For the text-containing cell, return its midpoint in (X, Y) coordinate format. 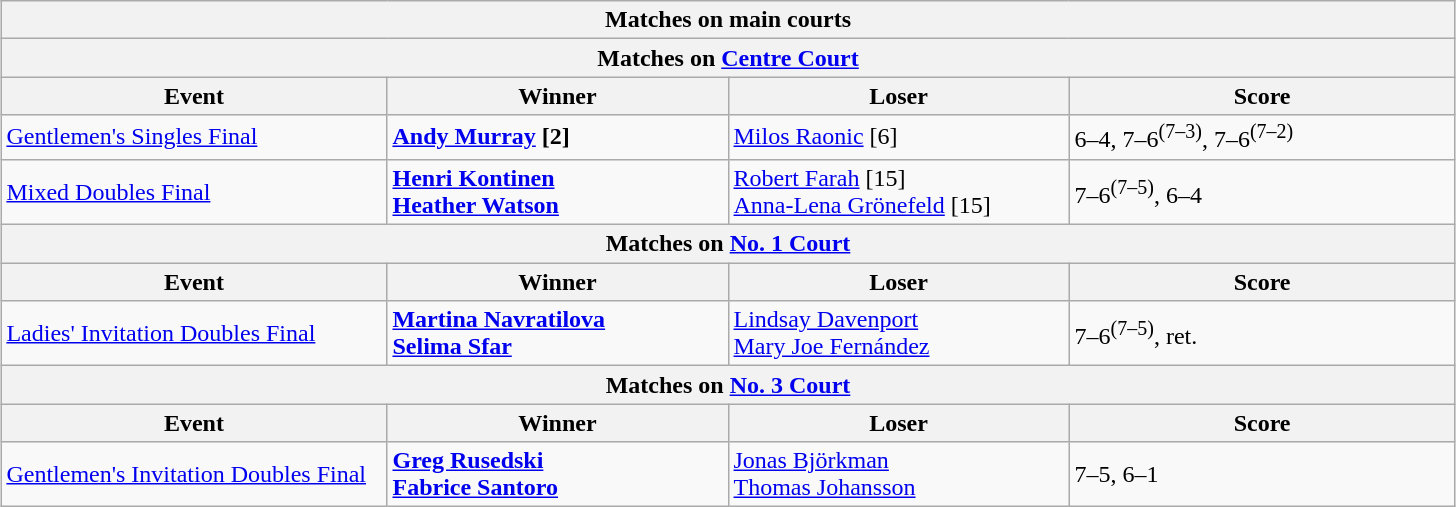
Martina Navratilova Selima Sfar (558, 334)
7–5, 6–1 (1262, 474)
Greg Rusedski Fabrice Santoro (558, 474)
6–4, 7–6(7–3), 7–6(7–2) (1262, 138)
Andy Murray [2] (558, 138)
Henri Kontinen Heather Watson (558, 192)
Ladies' Invitation Doubles Final (194, 334)
Matches on main courts (728, 20)
Gentlemen's Singles Final (194, 138)
7–6(7–5), 6–4 (1262, 192)
Gentlemen's Invitation Doubles Final (194, 474)
Milos Raonic [6] (898, 138)
Robert Farah [15] Anna-Lena Grönefeld [15] (898, 192)
Matches on No. 1 Court (728, 244)
Lindsay Davenport Mary Joe Fernández (898, 334)
Mixed Doubles Final (194, 192)
Matches on No. 3 Court (728, 385)
Matches on Centre Court (728, 58)
7–6(7–5), ret. (1262, 334)
Jonas Björkman Thomas Johansson (898, 474)
